Scan for the cell matching the given text and deliver its [x, y] coordinate at center. 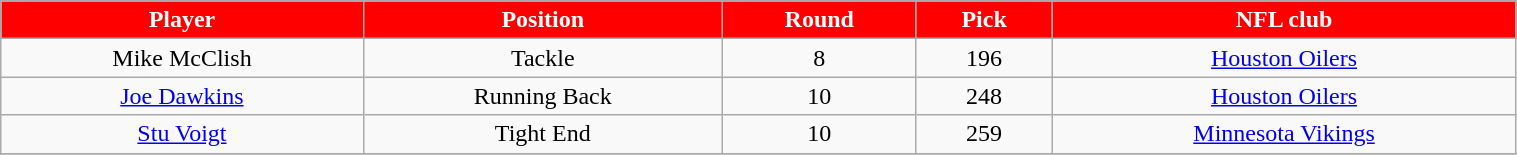
Mike McClish [182, 58]
Tight End [542, 134]
Stu Voigt [182, 134]
248 [984, 96]
NFL club [1284, 20]
Joe Dawkins [182, 96]
8 [819, 58]
Player [182, 20]
Round [819, 20]
Pick [984, 20]
259 [984, 134]
196 [984, 58]
Tackle [542, 58]
Position [542, 20]
Running Back [542, 96]
Minnesota Vikings [1284, 134]
